Output the [X, Y] coordinate of the center of the cell containing the given text.  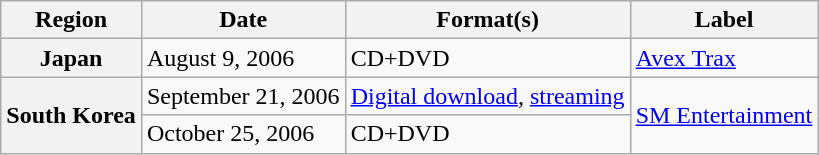
SM Entertainment [724, 115]
Label [724, 20]
September 21, 2006 [243, 96]
Format(s) [488, 20]
August 9, 2006 [243, 58]
South Korea [72, 115]
Date [243, 20]
Avex Trax [724, 58]
Japan [72, 58]
Region [72, 20]
October 25, 2006 [243, 134]
Digital download, streaming [488, 96]
